Extract the (X, Y) coordinate from the center of the cell holding the provided text.  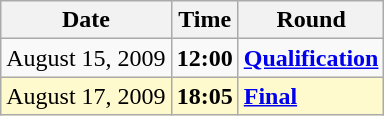
18:05 (204, 96)
August 15, 2009 (86, 58)
Time (204, 20)
Qualification (311, 58)
August 17, 2009 (86, 96)
12:00 (204, 58)
Date (86, 20)
Final (311, 96)
Round (311, 20)
